Identify which cell holds the provided text, then report its [X, Y] central coordinate. 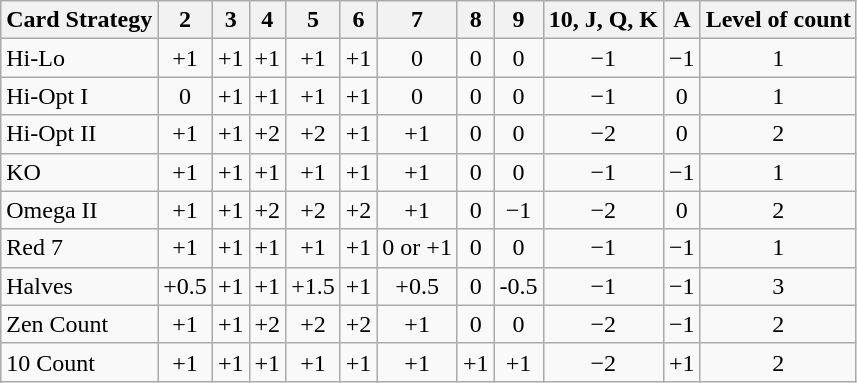
Level of count [778, 20]
0 or +1 [418, 248]
6 [358, 20]
KO [80, 172]
+1.5 [314, 286]
Hi-Opt I [80, 96]
Red 7 [80, 248]
Halves [80, 286]
Card Strategy [80, 20]
10, J, Q, K [603, 20]
Hi-Lo [80, 58]
-0.5 [518, 286]
5 [314, 20]
10 Count [80, 362]
7 [418, 20]
Hi-Opt II [80, 134]
Zen Count [80, 324]
8 [476, 20]
9 [518, 20]
4 [268, 20]
A [682, 20]
Omega II [80, 210]
